Return the (x, y) coordinate for the center point of the cell that contains the specified text.  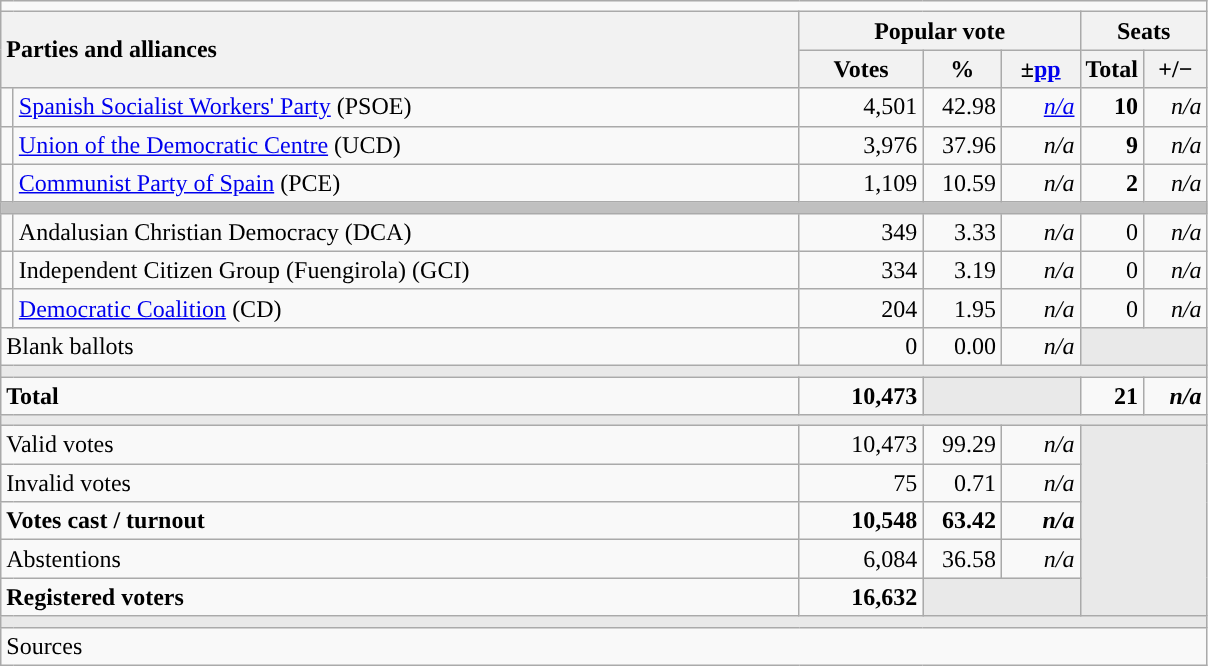
Abstentions (400, 559)
6,084 (861, 559)
21 (1112, 395)
Popular vote (940, 31)
Sources (604, 646)
1.95 (962, 308)
99.29 (962, 445)
Votes (861, 69)
10,548 (861, 521)
3,976 (861, 145)
Votes cast / turnout (400, 521)
204 (861, 308)
0.71 (962, 483)
Invalid votes (400, 483)
Blank ballots (400, 346)
63.42 (962, 521)
Democratic Coalition (CD) (406, 308)
Independent Citizen Group (Fuengirola) (GCI) (406, 270)
349 (861, 232)
+/− (1176, 69)
Registered voters (400, 597)
42.98 (962, 107)
4,501 (861, 107)
3.19 (962, 270)
10 (1112, 107)
9 (1112, 145)
2 (1112, 183)
Parties and alliances (400, 50)
% (962, 69)
Union of the Democratic Centre (UCD) (406, 145)
Communist Party of Spain (PCE) (406, 183)
3.33 (962, 232)
Seats (1144, 31)
Andalusian Christian Democracy (DCA) (406, 232)
0.00 (962, 346)
16,632 (861, 597)
1,109 (861, 183)
Valid votes (400, 445)
Spanish Socialist Workers' Party (PSOE) (406, 107)
75 (861, 483)
36.58 (962, 559)
37.96 (962, 145)
±pp (1040, 69)
334 (861, 270)
10.59 (962, 183)
